From the cell containing the given text, extract its center point as [x, y] coordinate. 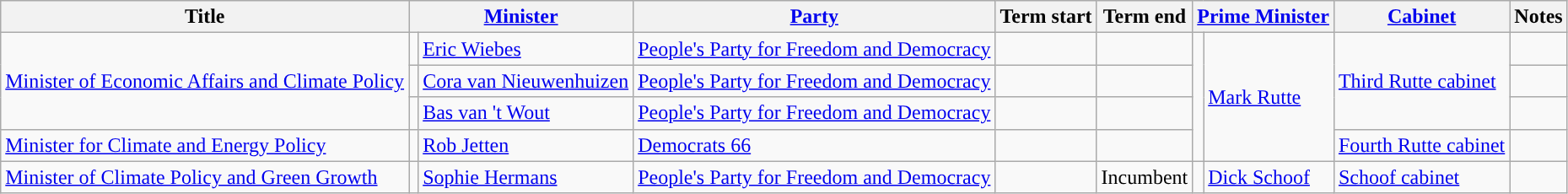
Minister for Climate and Energy Policy [205, 145]
Fourth Rutte cabinet [1421, 145]
Notes [1538, 17]
Rob Jetten [526, 145]
Minister of Economic Affairs and Climate Policy [205, 81]
Minister of Climate Policy and Green Growth [205, 177]
Schoof cabinet [1421, 177]
Cora van Nieuwenhuizen [526, 81]
Sophie Hermans [526, 177]
Cabinet [1421, 17]
Dick Schoof [1269, 177]
Third Rutte cabinet [1421, 81]
Prime Minister [1264, 17]
Eric Wiebes [526, 49]
Democrats 66 [815, 145]
Term end [1145, 17]
Title [205, 17]
Party [815, 17]
Term start [1046, 17]
Minister [521, 17]
Bas van 't Wout [526, 113]
Mark Rutte [1269, 97]
Incumbent [1145, 177]
